Provide the (x, y) coordinate of the cell's center where the given text is located.  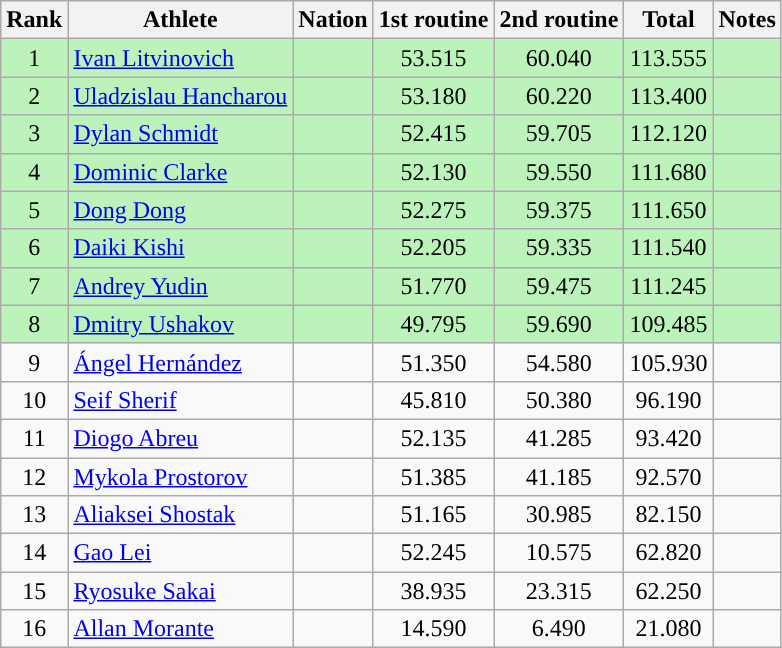
59.475 (559, 286)
92.570 (668, 477)
Total (668, 20)
113.555 (668, 58)
Daiki Kishi (180, 248)
Diogo Abreu (180, 438)
10 (34, 400)
49.795 (434, 324)
Andrey Yudin (180, 286)
23.315 (559, 591)
Nation (333, 20)
8 (34, 324)
9 (34, 362)
12 (34, 477)
62.250 (668, 591)
Dmitry Ushakov (180, 324)
59.335 (559, 248)
111.650 (668, 210)
Dong Dong (180, 210)
50.380 (559, 400)
113.400 (668, 96)
6 (34, 248)
Dylan Schmidt (180, 134)
53.515 (434, 58)
11 (34, 438)
Seif Sherif (180, 400)
54.580 (559, 362)
52.130 (434, 172)
109.485 (668, 324)
Aliaksei Shostak (180, 515)
59.690 (559, 324)
15 (34, 591)
Notes (747, 20)
62.820 (668, 553)
Uladzislau Hancharou (180, 96)
14.590 (434, 629)
Gao Lei (180, 553)
Allan Morante (180, 629)
51.770 (434, 286)
Dominic Clarke (180, 172)
5 (34, 210)
2 (34, 96)
93.420 (668, 438)
52.415 (434, 134)
Rank (34, 20)
38.935 (434, 591)
2nd routine (559, 20)
59.375 (559, 210)
52.245 (434, 553)
13 (34, 515)
21.080 (668, 629)
52.205 (434, 248)
1st routine (434, 20)
52.275 (434, 210)
45.810 (434, 400)
4 (34, 172)
51.385 (434, 477)
111.680 (668, 172)
112.120 (668, 134)
Mykola Prostorov (180, 477)
111.245 (668, 286)
51.165 (434, 515)
Ivan Litvinovich (180, 58)
Ryosuke Sakai (180, 591)
10.575 (559, 553)
7 (34, 286)
16 (34, 629)
105.930 (668, 362)
111.540 (668, 248)
60.040 (559, 58)
82.150 (668, 515)
6.490 (559, 629)
59.705 (559, 134)
41.185 (559, 477)
53.180 (434, 96)
1 (34, 58)
52.135 (434, 438)
59.550 (559, 172)
14 (34, 553)
3 (34, 134)
60.220 (559, 96)
Ángel Hernández (180, 362)
51.350 (434, 362)
96.190 (668, 400)
30.985 (559, 515)
Athlete (180, 20)
41.285 (559, 438)
